Capture the cell that displays the provided text and extract its (x, y) central coordinate. 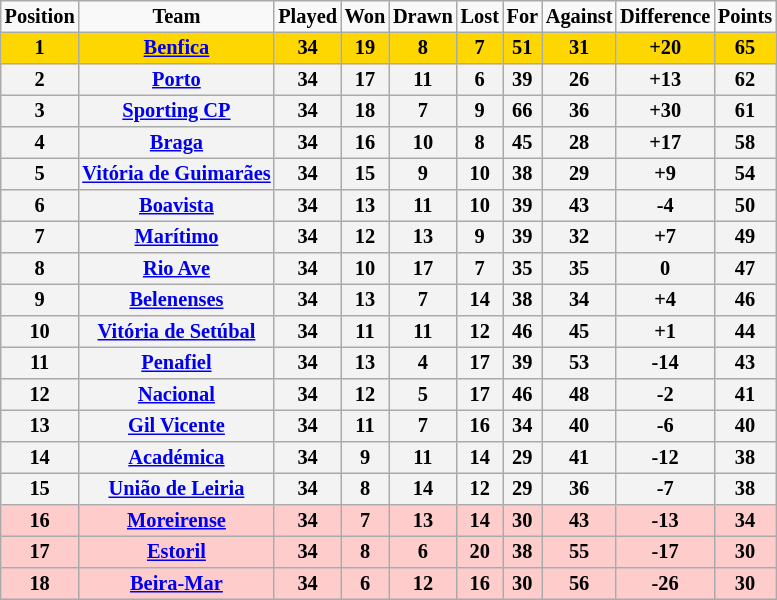
Estoril (176, 552)
32 (579, 237)
-12 (665, 458)
Moreirense (176, 521)
Belenenses (176, 300)
Won (365, 17)
58 (745, 143)
+7 (665, 237)
-4 (665, 206)
55 (579, 552)
54 (745, 174)
Académica (176, 458)
Porto (176, 80)
Boavista (176, 206)
Gil Vicente (176, 426)
19 (365, 48)
Beira-Mar (176, 584)
-13 (665, 521)
62 (745, 80)
66 (522, 111)
Rio Ave (176, 269)
+17 (665, 143)
Lost (480, 17)
47 (745, 269)
1 (40, 48)
0 (665, 269)
Difference (665, 17)
Sporting CP (176, 111)
-17 (665, 552)
União de Leiria (176, 489)
-14 (665, 363)
Nacional (176, 395)
-2 (665, 395)
-7 (665, 489)
+4 (665, 300)
Braga (176, 143)
Points (745, 17)
Played (307, 17)
-6 (665, 426)
Vitória de Guimarães (176, 174)
44 (745, 332)
65 (745, 48)
53 (579, 363)
+1 (665, 332)
+20 (665, 48)
+9 (665, 174)
20 (480, 552)
49 (745, 237)
+13 (665, 80)
50 (745, 206)
Drawn (423, 17)
61 (745, 111)
Penafiel (176, 363)
Team (176, 17)
Position (40, 17)
For (522, 17)
26 (579, 80)
Benfica (176, 48)
3 (40, 111)
31 (579, 48)
Against (579, 17)
28 (579, 143)
Vitória de Setúbal (176, 332)
48 (579, 395)
56 (579, 584)
-26 (665, 584)
+30 (665, 111)
Marítimo (176, 237)
51 (522, 48)
2 (40, 80)
